Return the [x, y] coordinate for the center point of the cell that contains the specified text.  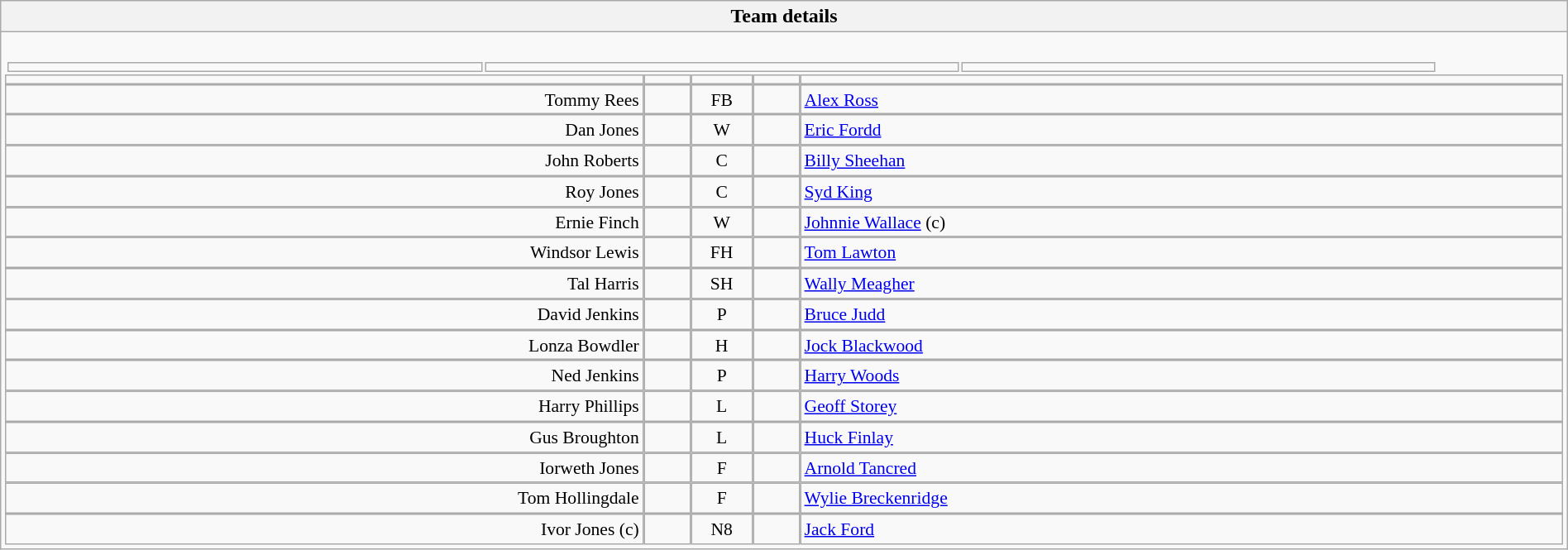
Roy Jones [324, 192]
Tom Hollingdale [324, 498]
Harry Woods [1181, 375]
Lonza Bowdler [324, 346]
John Roberts [324, 160]
Ernie Finch [324, 222]
David Jenkins [324, 314]
Tommy Rees [324, 99]
Dan Jones [324, 131]
FH [721, 253]
Gus Broughton [324, 437]
Alex Ross [1181, 99]
Billy Sheehan [1181, 160]
H [721, 346]
Windsor Lewis [324, 253]
Harry Phillips [324, 407]
Huck Finlay [1181, 437]
Bruce Judd [1181, 314]
N8 [721, 529]
Jack Ford [1181, 529]
SH [721, 283]
Tom Lawton [1181, 253]
Iorweth Jones [324, 468]
FB [721, 99]
Johnnie Wallace (c) [1181, 222]
Wylie Breckenridge [1181, 498]
Syd King [1181, 192]
Wally Meagher [1181, 283]
Ivor Jones (c) [324, 529]
Arnold Tancred [1181, 468]
Eric Fordd [1181, 131]
Tal Harris [324, 283]
Jock Blackwood [1181, 346]
Team details [784, 17]
Geoff Storey [1181, 407]
Ned Jenkins [324, 375]
